Provide the [X, Y] coordinate of the cell's center where the given text is located.  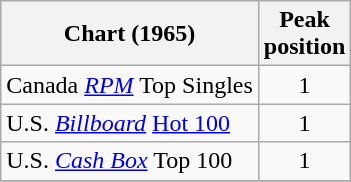
Chart (1965) [130, 34]
U.S. Cash Box Top 100 [130, 161]
Canada RPM Top Singles [130, 85]
U.S. Billboard Hot 100 [130, 123]
Peakposition [304, 34]
